Detect which cell encompasses the target text, then output its [x, y] center coordinate. 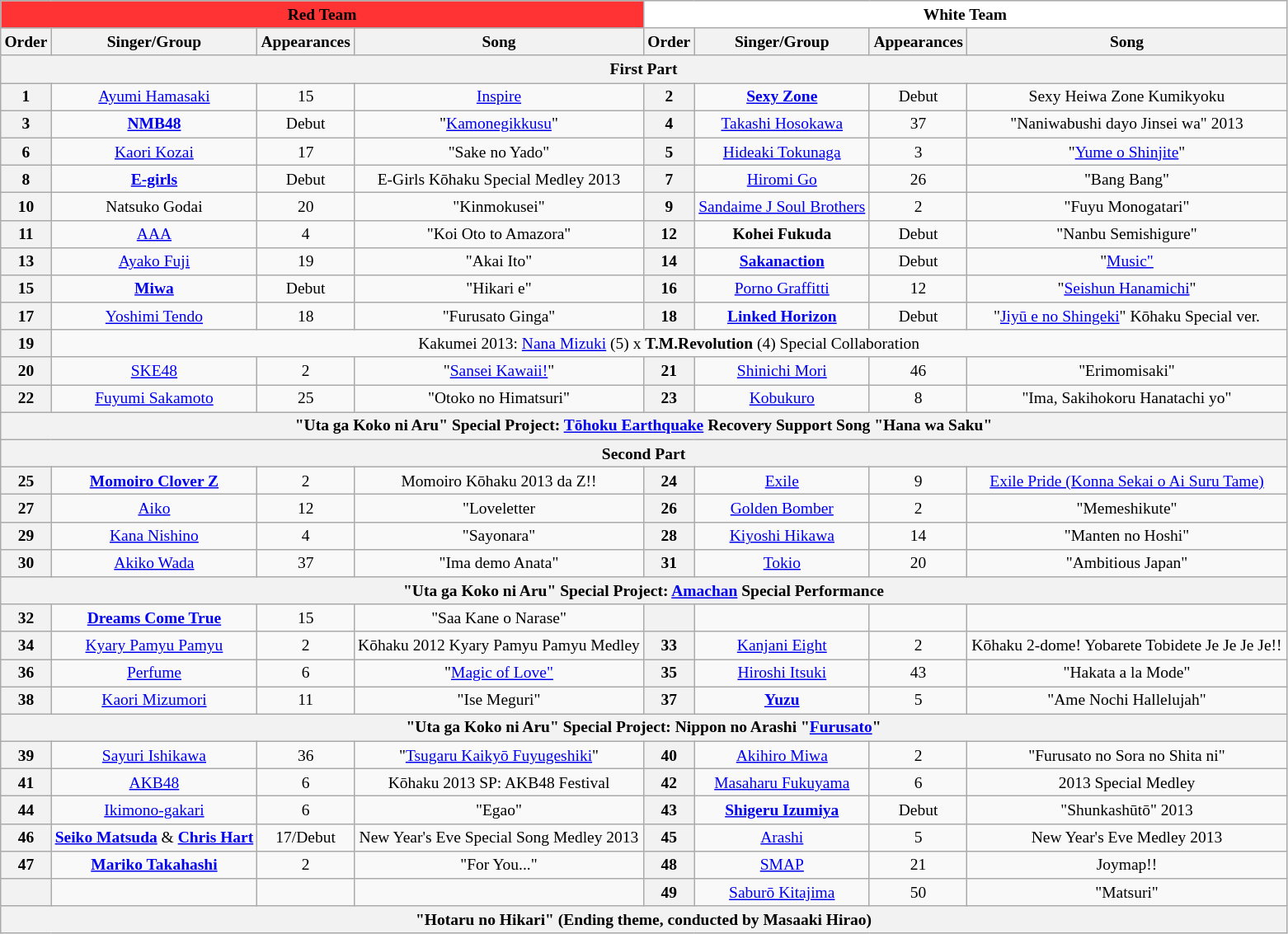
"Magic of Love" [498, 673]
"Erimomisaki" [1127, 371]
10 [26, 206]
Shinichi Mori [782, 371]
"Ima demo Anata" [498, 562]
Takashi Hosokawa [782, 124]
"Music" [1127, 260]
Kiyoshi Hikawa [782, 536]
1 [26, 97]
Joymap!! [1127, 864]
Kanjani Eight [782, 645]
E-girls [154, 178]
Ayumi Hamasaki [154, 97]
44 [26, 810]
23 [670, 399]
Kana Nishino [154, 536]
22 [26, 399]
White Team [966, 15]
Arashi [782, 838]
24 [670, 481]
34 [26, 645]
"Bang Bang" [1127, 178]
Akihiro Miwa [782, 755]
42 [670, 783]
SKE48 [154, 371]
35 [670, 673]
"Sake no Yado" [498, 152]
2013 Special Medley [1127, 783]
Exile Pride (Konna Sekai o Ai Suru Tame) [1127, 481]
Natsuko Godai [154, 206]
SMAP [782, 864]
Mariko Takahashi [154, 864]
"Memeshikute" [1127, 508]
"Furusato Ginga" [498, 317]
"Egao" [498, 810]
Yuzu [782, 701]
Kaori Mizumori [154, 701]
Aiko [154, 508]
Kōhaku 2-dome! Yobarete Tobidete Je Je Je Je!! [1127, 645]
Ikimono-gakari [154, 810]
Second Part [644, 453]
Hiroshi Itsuki [782, 673]
16 [670, 289]
"Loveletter [498, 508]
Inspire [498, 97]
Sexy Heiwa Zone Kumikyoku [1127, 97]
"Ima, Sakihokoru Hanatachi yo" [1127, 399]
"Matsuri" [1127, 892]
"Seishun Hanamichi" [1127, 289]
Sakanaction [782, 260]
13 [26, 260]
Tokio [782, 562]
"Uta ga Koko ni Aru" Special Project: Amachan Special Performance [644, 590]
"Koi Oto to Amazora" [498, 234]
Porno Graffitti [782, 289]
Golden Bomber [782, 508]
"Ambitious Japan" [1127, 562]
Dreams Come True [154, 618]
AAA [154, 234]
Kakumei 2013: Nana Mizuki (5) x T.M.Revolution (4) Special Collaboration [669, 343]
Momoiro Kōhaku 2013 da Z!! [498, 481]
E-Girls Kōhaku Special Medley 2013 [498, 178]
40 [670, 755]
31 [670, 562]
Fuyumi Sakamoto [154, 399]
"Uta ga Koko ni Aru" Special Project: Nippon no Arashi "Furusato" [644, 727]
"Kinmokusei" [498, 206]
7 [670, 178]
Yoshimi Tendo [154, 317]
Hiromi Go [782, 178]
Miwa [154, 289]
"Furusato no Sora no Shita ni" [1127, 755]
"Nanbu Semishigure" [1127, 234]
"Ise Meguri" [498, 701]
17/Debut [306, 838]
Sandaime J Soul Brothers [782, 206]
"Shunkashūtō" 2013 [1127, 810]
Shigeru Izumiya [782, 810]
"Jiyū e no Shingeki" Kōhaku Special ver. [1127, 317]
Seiko Matsuda & Chris Hart [154, 838]
Kaori Kozai [154, 152]
New Year's Eve Special Song Medley 2013 [498, 838]
"For You..." [498, 864]
"Akai Ito" [498, 260]
33 [670, 645]
New Year's Eve Medley 2013 [1127, 838]
39 [26, 755]
AKB48 [154, 783]
"Ame Nochi Hallelujah" [1127, 701]
29 [26, 536]
Masaharu Fukuyama [782, 783]
"Naniwabushi dayo Jinsei wa" 2013 [1127, 124]
Kōhaku 2013 SP: AKB48 Festival [498, 783]
Saburō Kitajima [782, 892]
"Yume o Shinjite" [1127, 152]
45 [670, 838]
"Hakata a la Mode" [1127, 673]
30 [26, 562]
28 [670, 536]
Momoiro Clover Z [154, 481]
"Fuyu Monogatari" [1127, 206]
47 [26, 864]
Kohei Fukuda [782, 234]
"Uta ga Koko ni Aru" Special Project: Tōhoku Earthquake Recovery Support Song "Hana wa Saku" [644, 425]
48 [670, 864]
"Saa Kane o Narase" [498, 618]
"Manten no Hoshi" [1127, 536]
32 [26, 618]
Linked Horizon [782, 317]
"Sayonara" [498, 536]
50 [918, 892]
First Part [644, 69]
"Hotaru no Hikari" (Ending theme, conducted by Masaaki Hirao) [644, 920]
Sexy Zone [782, 97]
49 [670, 892]
Hideaki Tokunaga [782, 152]
Kobukuro [782, 399]
38 [26, 701]
Red Team [322, 15]
27 [26, 508]
Akiko Wada [154, 562]
"Hikari e" [498, 289]
NMB48 [154, 124]
Sayuri Ishikawa [154, 755]
"Tsugaru Kaikyō Fuyugeshiki" [498, 755]
"Otoko no Himatsuri" [498, 399]
Kōhaku 2012 Kyary Pamyu Pamyu Medley [498, 645]
Kyary Pamyu Pamyu [154, 645]
"Kamonegikkusu" [498, 124]
41 [26, 783]
"Sansei Kawaii!" [498, 371]
Perfume [154, 673]
Ayako Fuji [154, 260]
Exile [782, 481]
